From the cell containing the given text, extract its center point as (X, Y) coordinate. 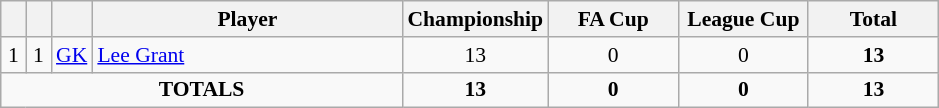
League Cup (743, 19)
FA Cup (613, 19)
TOTALS (202, 90)
Championship (475, 19)
Lee Grant (247, 55)
Total (873, 19)
GK (72, 55)
Player (247, 19)
